Scan for the cell matching the given text and deliver its [X, Y] coordinate at center. 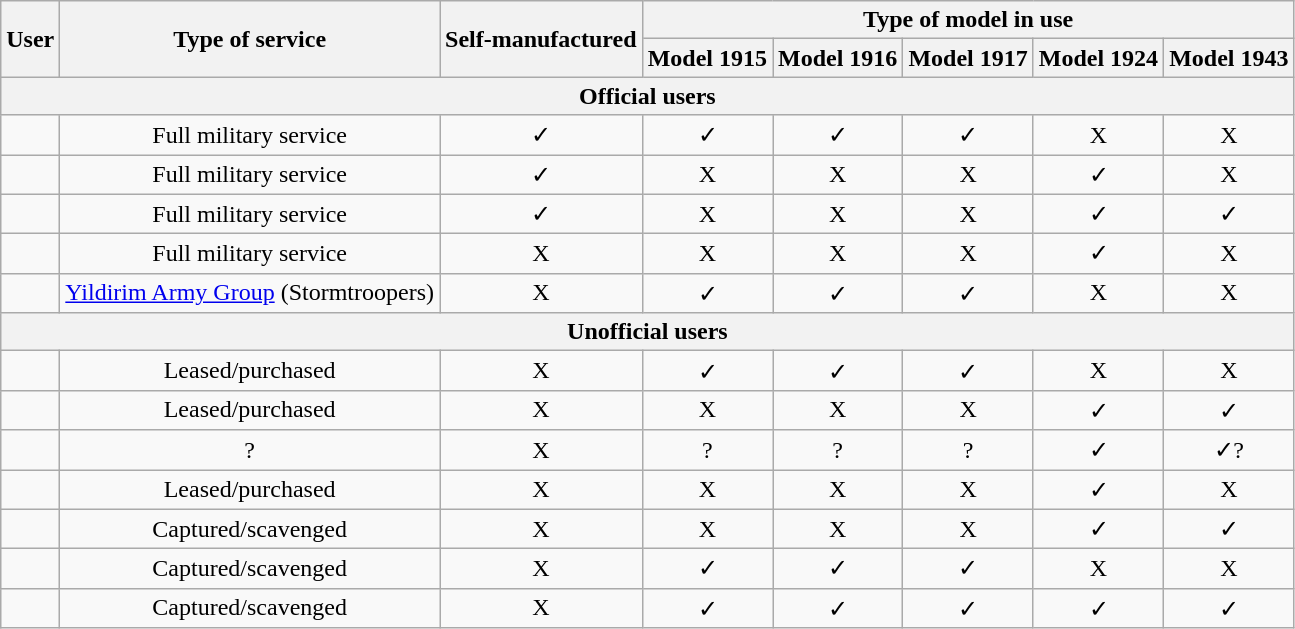
Official users [648, 96]
Model 1917 [968, 58]
Model 1943 [1229, 58]
Yildirim Army Group (Stormtroopers) [250, 293]
Model 1915 [707, 58]
Unofficial users [648, 332]
Type of service [250, 39]
Self-manufactured [542, 39]
Type of model in use [968, 20]
User [30, 39]
Model 1924 [1098, 58]
Model 1916 [837, 58]
✓? [1229, 450]
